Provide the [X, Y] coordinate of the cell's center where the given text is located.  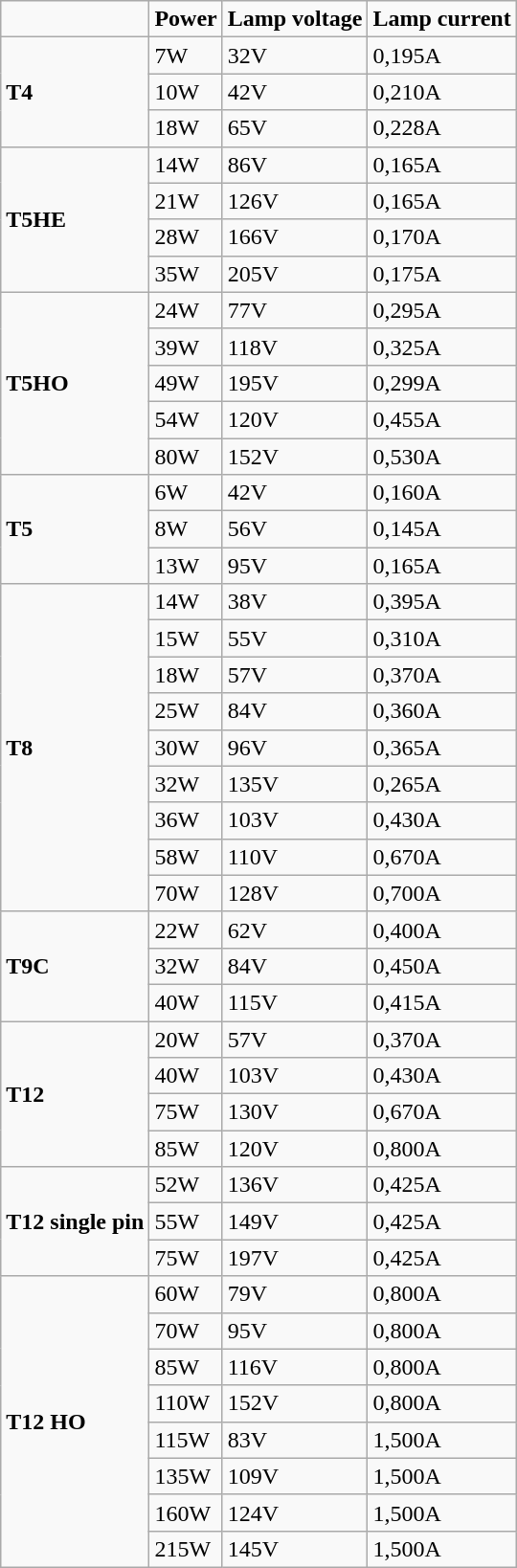
0,365A [442, 748]
Power [186, 19]
0,415A [442, 1002]
22W [186, 930]
21W [186, 201]
28W [186, 237]
83V [295, 1440]
110V [295, 857]
10W [186, 92]
0,310A [442, 638]
109V [295, 1476]
0,455A [442, 419]
0,400A [442, 930]
205V [295, 274]
T12 HO [75, 1422]
126V [295, 201]
0,450A [442, 966]
118V [295, 347]
0,210A [442, 92]
T9C [75, 966]
7W [186, 56]
62V [295, 930]
166V [295, 237]
54W [186, 419]
0,360A [442, 711]
15W [186, 638]
79V [295, 1294]
0,228A [442, 128]
T12 [75, 1093]
0,170A [442, 237]
128V [295, 893]
96V [295, 748]
145V [295, 1549]
30W [186, 748]
T5HE [75, 219]
35W [186, 274]
49W [186, 383]
110W [186, 1403]
77V [295, 310]
0,700A [442, 893]
65V [295, 128]
T5 [75, 529]
160W [186, 1512]
T5HO [75, 383]
0,299A [442, 383]
Lamp current [442, 19]
149V [295, 1221]
0,325A [442, 347]
24W [186, 310]
55V [295, 638]
60W [186, 1294]
36W [186, 820]
20W [186, 1039]
135W [186, 1476]
Lamp voltage [295, 19]
55W [186, 1221]
135V [295, 784]
0,295A [442, 310]
38V [295, 602]
116V [295, 1367]
56V [295, 529]
197V [295, 1258]
0,145A [442, 529]
13W [186, 566]
T4 [75, 92]
0,395A [442, 602]
32V [295, 56]
0,530A [442, 457]
6W [186, 493]
52W [186, 1185]
215W [186, 1549]
124V [295, 1512]
80W [186, 457]
25W [186, 711]
T12 single pin [75, 1221]
0,195A [442, 56]
136V [295, 1185]
115W [186, 1440]
130V [295, 1112]
T8 [75, 749]
8W [186, 529]
0,265A [442, 784]
86V [295, 165]
0,160A [442, 493]
58W [186, 857]
115V [295, 1002]
195V [295, 383]
0,175A [442, 274]
39W [186, 347]
